Locate the cell with the specified text and output its (X, Y) center coordinate. 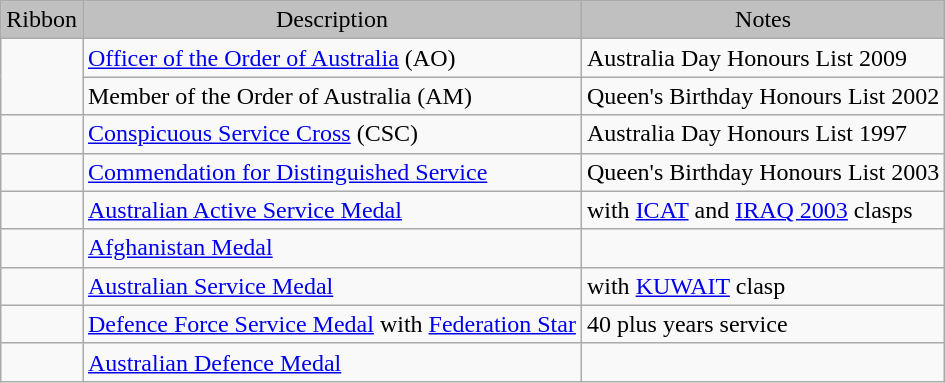
Queen's Birthday Honours List 2003 (762, 172)
Australian Defence Medal (332, 362)
40 plus years service (762, 324)
Defence Force Service Medal with Federation Star (332, 324)
with KUWAIT clasp (762, 286)
Queen's Birthday Honours List 2002 (762, 96)
Australian Active Service Medal (332, 210)
Member of the Order of Australia (AM) (332, 96)
Commendation for Distinguished Service (332, 172)
Conspicuous Service Cross (CSC) (332, 134)
Afghanistan Medal (332, 248)
Notes (762, 20)
with ICAT and IRAQ 2003 clasps (762, 210)
Australia Day Honours List 2009 (762, 58)
Australia Day Honours List 1997 (762, 134)
Description (332, 20)
Ribbon (42, 20)
Australian Service Medal (332, 286)
Officer of the Order of Australia (AO) (332, 58)
